Capture the cell that displays the provided text and extract its (X, Y) central coordinate. 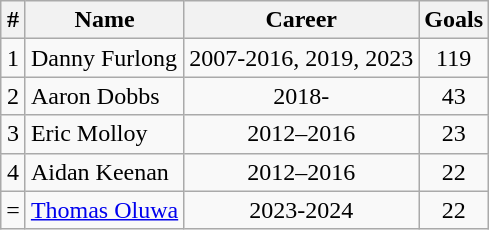
2023-2024 (302, 210)
2018- (302, 96)
= (14, 210)
Aidan Keenan (104, 172)
# (14, 20)
23 (454, 134)
4 (14, 172)
119 (454, 58)
Aaron Dobbs (104, 96)
Thomas Oluwa (104, 210)
43 (454, 96)
Career (302, 20)
2 (14, 96)
Name (104, 20)
Eric Molloy (104, 134)
2007-2016, 2019, 2023 (302, 58)
Danny Furlong (104, 58)
3 (14, 134)
Goals (454, 20)
1 (14, 58)
